Find where the given text appears and provide that cell's center as (X, Y) coordinate. 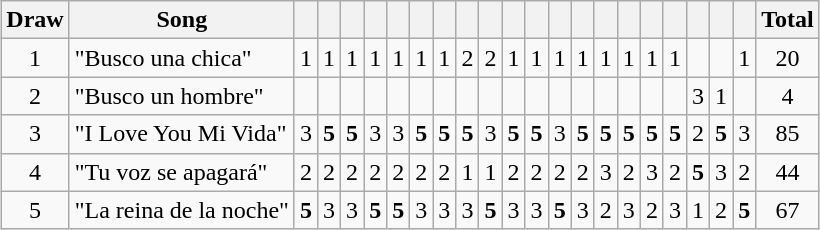
Draw (35, 20)
44 (788, 172)
Total (788, 20)
"Busco una chica" (182, 58)
"La reina de la noche" (182, 210)
85 (788, 134)
Song (182, 20)
"Busco un hombre" (182, 96)
"Tu voz se apagará" (182, 172)
20 (788, 58)
"I Love You Mi Vida" (182, 134)
67 (788, 210)
